Search for the cell housing the specified text and yield its [x, y] center coordinate. 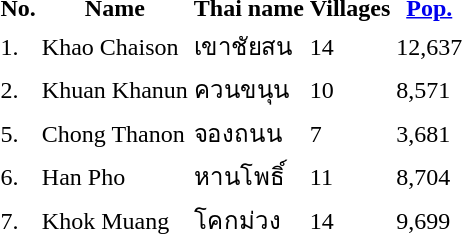
Khao Chaison [114, 46]
Han Pho [114, 176]
หานโพธิ์ [248, 176]
14 [350, 46]
เขาชัยสน [248, 46]
Khuan Khanun [114, 90]
7 [350, 133]
จองถนน [248, 133]
11 [350, 176]
ควนขนุน [248, 90]
Chong Thanon [114, 133]
10 [350, 90]
